Pinpoint the cell where the given text exists, returning its (X, Y) midpoint coordinate. 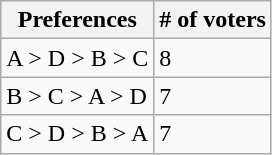
C > D > B > A (78, 134)
A > D > B > C (78, 58)
8 (213, 58)
B > C > A > D (78, 96)
Preferences (78, 20)
# of voters (213, 20)
